For the text-containing cell, return its midpoint in (x, y) coordinate format. 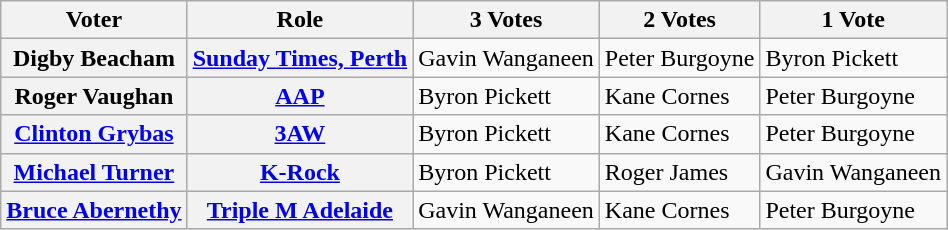
Triple M Adelaide (300, 210)
K-Rock (300, 172)
3AW (300, 134)
AAP (300, 96)
3 Votes (506, 20)
Digby Beacham (94, 58)
Clinton Grybas (94, 134)
Role (300, 20)
2 Votes (680, 20)
Roger Vaughan (94, 96)
Michael Turner (94, 172)
Roger James (680, 172)
Sunday Times, Perth (300, 58)
1 Vote (854, 20)
Bruce Abernethy (94, 210)
Voter (94, 20)
